Detect which cell encompasses the target text, then output its (x, y) center coordinate. 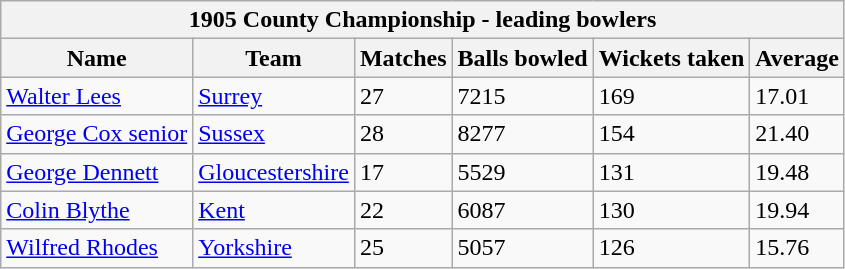
Kent (274, 210)
George Cox senior (97, 134)
25 (403, 248)
Surrey (274, 96)
Team (274, 58)
5057 (522, 248)
Colin Blythe (97, 210)
5529 (522, 172)
Balls bowled (522, 58)
126 (672, 248)
Wilfred Rhodes (97, 248)
Average (798, 58)
Sussex (274, 134)
7215 (522, 96)
15.76 (798, 248)
8277 (522, 134)
130 (672, 210)
17.01 (798, 96)
1905 County Championship - leading bowlers (423, 20)
19.48 (798, 172)
Walter Lees (97, 96)
6087 (522, 210)
28 (403, 134)
154 (672, 134)
19.94 (798, 210)
George Dennett (97, 172)
21.40 (798, 134)
131 (672, 172)
Name (97, 58)
Gloucestershire (274, 172)
Wickets taken (672, 58)
22 (403, 210)
Yorkshire (274, 248)
27 (403, 96)
Matches (403, 58)
169 (672, 96)
17 (403, 172)
